Return (X, Y) of the center of cell containing provided text 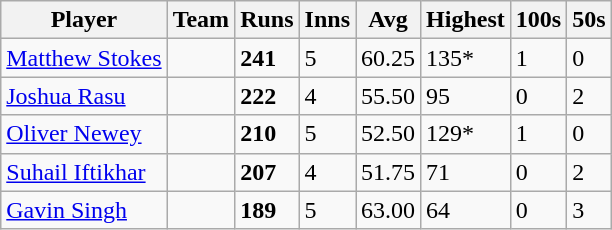
52.50 (388, 134)
51.75 (388, 172)
95 (466, 96)
Suhail Iftikhar (84, 172)
241 (267, 58)
71 (466, 172)
129* (466, 134)
Runs (267, 20)
63.00 (388, 210)
100s (538, 20)
60.25 (388, 58)
207 (267, 172)
64 (466, 210)
Inns (327, 20)
Joshua Rasu (84, 96)
Team (201, 20)
222 (267, 96)
210 (267, 134)
Highest (466, 20)
Gavin Singh (84, 210)
Player (84, 20)
55.50 (388, 96)
189 (267, 210)
Matthew Stokes (84, 58)
Oliver Newey (84, 134)
3 (589, 210)
50s (589, 20)
135* (466, 58)
Avg (388, 20)
